Locate the cell with the specified text and output its (X, Y) center coordinate. 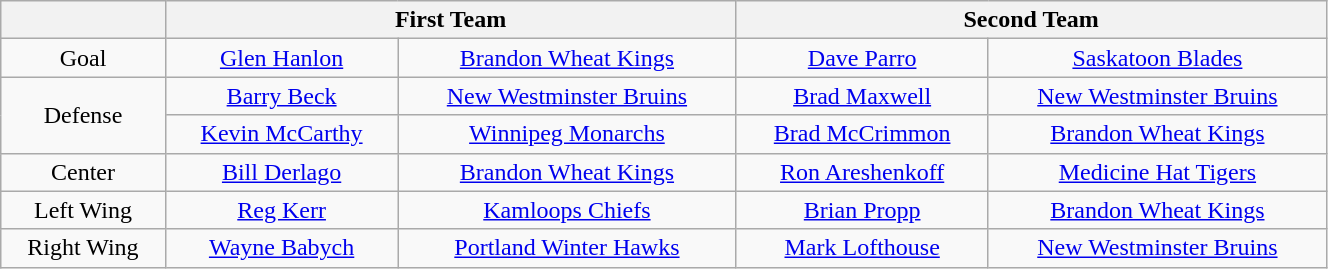
Wayne Babych (282, 248)
Bill Derlago (282, 172)
Barry Beck (282, 96)
Dave Parro (862, 58)
Portland Winter Hawks (567, 248)
Medicine Hat Tigers (1157, 172)
Second Team (1032, 20)
Glen Hanlon (282, 58)
Brad McCrimmon (862, 134)
Left Wing (84, 210)
Goal (84, 58)
Ron Areshenkoff (862, 172)
Kamloops Chiefs (567, 210)
Kevin McCarthy (282, 134)
Saskatoon Blades (1157, 58)
Center (84, 172)
Brian Propp (862, 210)
Reg Kerr (282, 210)
Winnipeg Monarchs (567, 134)
Right Wing (84, 248)
Mark Lofthouse (862, 248)
First Team (450, 20)
Brad Maxwell (862, 96)
Defense (84, 115)
